Output the [X, Y] coordinate of the center of the cell containing the given text.  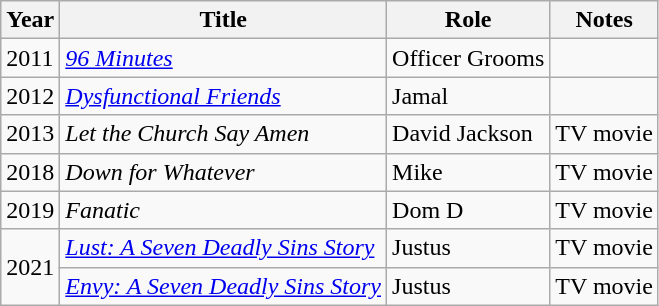
Dysfunctional Friends [224, 96]
2021 [30, 267]
Mike [468, 172]
96 Minutes [224, 58]
Notes [604, 20]
Year [30, 20]
Role [468, 20]
2012 [30, 96]
Title [224, 20]
Officer Grooms [468, 58]
2011 [30, 58]
2013 [30, 134]
Lust: A Seven Deadly Sins Story [224, 248]
Dom D [468, 210]
Let the Church Say Amen [224, 134]
Envy: A Seven Deadly Sins Story [224, 286]
David Jackson [468, 134]
Fanatic [224, 210]
Down for Whatever [224, 172]
Jamal [468, 96]
2018 [30, 172]
2019 [30, 210]
